Capture the cell that displays the provided text and extract its [X, Y] central coordinate. 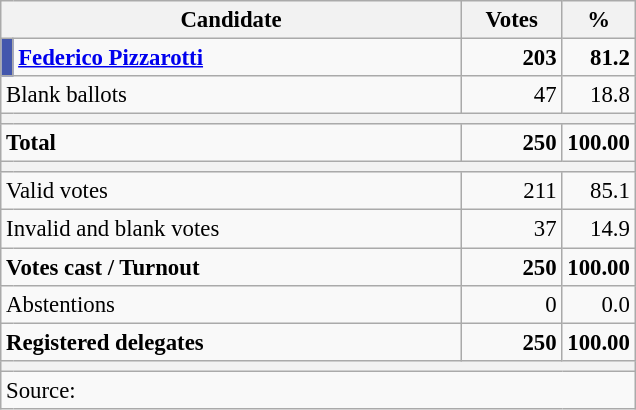
211 [512, 191]
Federico Pizzarotti [237, 58]
81.2 [598, 58]
Votes cast / Turnout [232, 267]
0.0 [598, 304]
85.1 [598, 191]
Candidate [232, 20]
203 [512, 58]
% [598, 20]
Abstentions [232, 304]
0 [512, 304]
14.9 [598, 229]
Source: [318, 390]
Blank ballots [232, 95]
Registered delegates [232, 342]
18.8 [598, 95]
37 [512, 229]
Votes [512, 20]
Invalid and blank votes [232, 229]
Total [232, 143]
Valid votes [232, 191]
47 [512, 95]
